Find where the given text appears and provide that cell's center as [X, Y] coordinate. 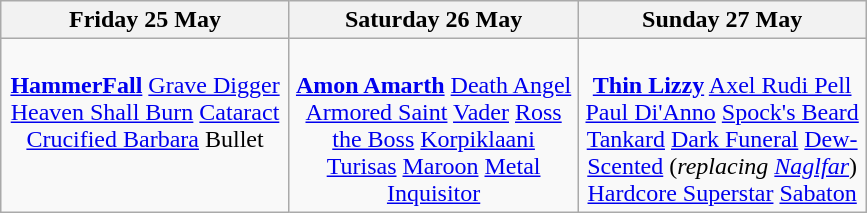
HammerFall Grave Digger Heaven Shall Burn Cataract Crucified Barbara Bullet [146, 126]
Thin Lizzy Axel Rudi Pell Paul Di'Anno Spock's Beard Tankard Dark Funeral Dew-Scented (replacing Naglfar) Hardcore Superstar Sabaton [722, 126]
Amon Amarth Death Angel Armored Saint Vader Ross the Boss Korpiklaani Turisas Maroon Metal Inquisitor [434, 126]
Saturday 26 May [434, 20]
Friday 25 May [146, 20]
Sunday 27 May [722, 20]
